Determine the [x, y] coordinate at the center of the cell enclosing the given text.  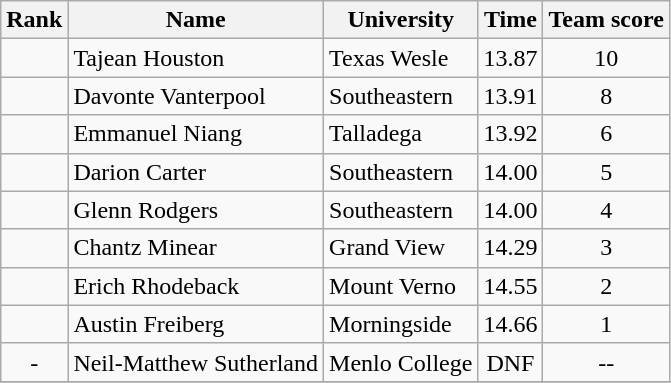
13.91 [510, 96]
Team score [606, 20]
6 [606, 134]
13.92 [510, 134]
Emmanuel Niang [196, 134]
Morningside [401, 324]
3 [606, 248]
4 [606, 210]
Glenn Rodgers [196, 210]
Texas Wesle [401, 58]
Davonte Vanterpool [196, 96]
Grand View [401, 248]
8 [606, 96]
Mount Verno [401, 286]
14.29 [510, 248]
Austin Freiberg [196, 324]
Chantz Minear [196, 248]
13.87 [510, 58]
10 [606, 58]
-- [606, 362]
2 [606, 286]
Time [510, 20]
Rank [34, 20]
Neil-Matthew Sutherland [196, 362]
Menlo College [401, 362]
DNF [510, 362]
Erich Rhodeback [196, 286]
Talladega [401, 134]
Darion Carter [196, 172]
14.66 [510, 324]
- [34, 362]
University [401, 20]
Name [196, 20]
14.55 [510, 286]
Tajean Houston [196, 58]
1 [606, 324]
5 [606, 172]
